Find where the given text appears and provide that cell's center as [X, Y] coordinate. 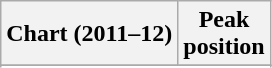
Chart (2011–12) [90, 34]
Peakposition [224, 34]
